Pinpoint the cell where the given text exists, returning its [X, Y] midpoint coordinate. 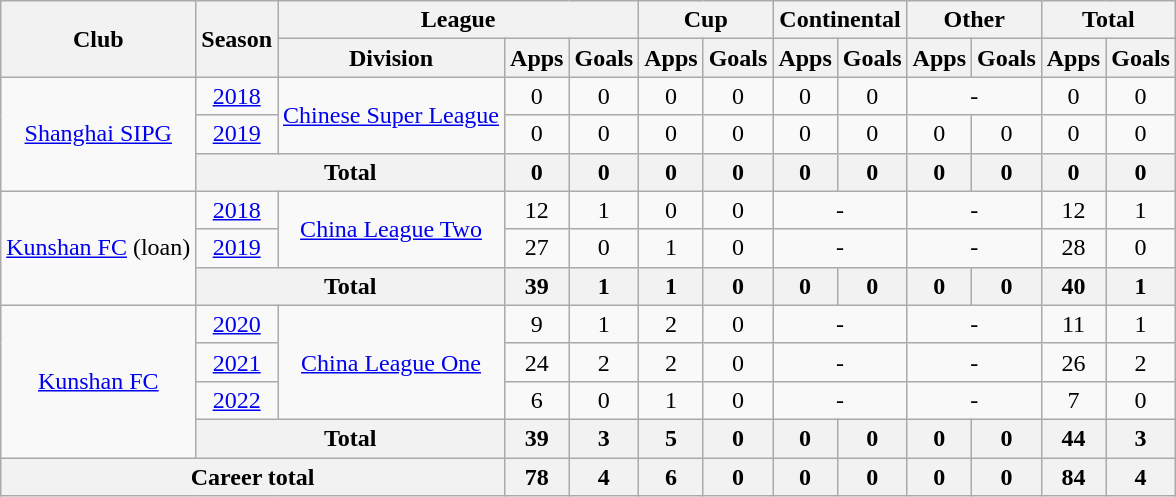
Cup [706, 20]
Other [974, 20]
Career total [253, 477]
2022 [237, 400]
11 [1073, 324]
League [458, 20]
Chinese Super League [392, 115]
5 [671, 438]
28 [1073, 248]
2021 [237, 362]
China League One [392, 362]
40 [1073, 286]
Shanghai SIPG [98, 134]
27 [537, 248]
78 [537, 477]
7 [1073, 400]
China League Two [392, 229]
Club [98, 39]
26 [1073, 362]
Continental [840, 20]
Kunshan FC [98, 381]
24 [537, 362]
84 [1073, 477]
Kunshan FC (loan) [98, 248]
Season [237, 39]
Division [392, 58]
9 [537, 324]
44 [1073, 438]
2020 [237, 324]
